Pinpoint the cell where the given text exists, returning its (x, y) midpoint coordinate. 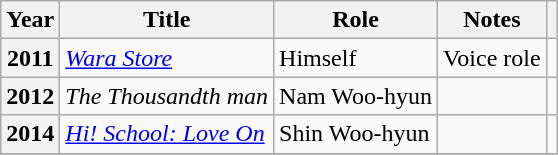
Notes (492, 20)
Voice role (492, 58)
Shin Woo-hyun (356, 134)
2014 (30, 134)
Role (356, 20)
Nam Woo-hyun (356, 96)
Hi! School: Love On (167, 134)
Title (167, 20)
Year (30, 20)
2012 (30, 96)
The Thousandth man (167, 96)
Himself (356, 58)
Wara Store (167, 58)
2011 (30, 58)
